Search for the cell housing the specified text and yield its (x, y) center coordinate. 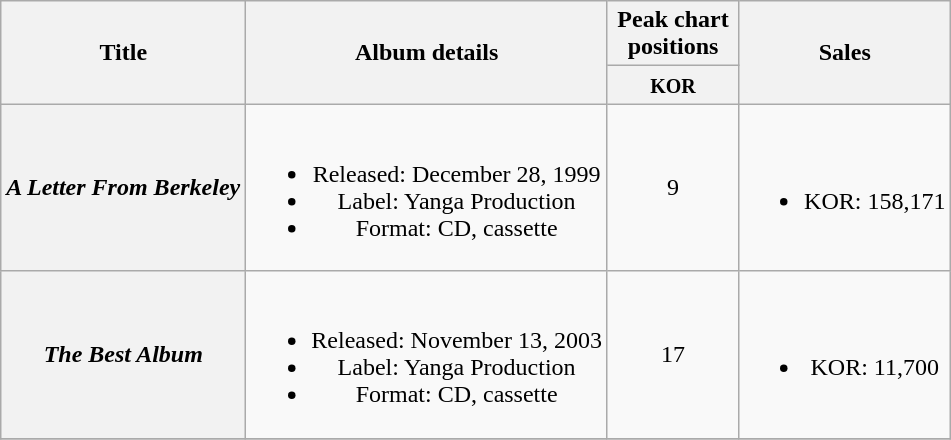
KOR: 158,171 (845, 188)
Sales (845, 52)
Peak chart positions (672, 34)
9 (672, 188)
Title (124, 52)
A Letter From Berkeley (124, 188)
Album details (427, 52)
KOR: 11,700 (845, 354)
Released: November 13, 2003Label: Yanga ProductionFormat: CD, cassette (427, 354)
Released: December 28, 1999Label: Yanga ProductionFormat: CD, cassette (427, 188)
The Best Album (124, 354)
KOR (672, 85)
17 (672, 354)
